For the text-containing cell, return its midpoint in [X, Y] coordinate format. 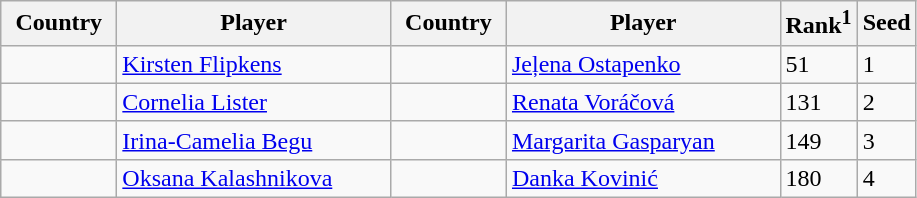
Margarita Gasparyan [643, 140]
Irina-Camelia Begu [254, 140]
51 [818, 64]
131 [818, 102]
Danka Kovinić [643, 178]
Rank1 [818, 24]
2 [886, 102]
1 [886, 64]
180 [818, 178]
Jeļena Ostapenko [643, 64]
4 [886, 178]
Seed [886, 24]
3 [886, 140]
Oksana Kalashnikova [254, 178]
Renata Voráčová [643, 102]
Kirsten Flipkens [254, 64]
Cornelia Lister [254, 102]
149 [818, 140]
